Search for the cell housing the specified text and yield its [x, y] center coordinate. 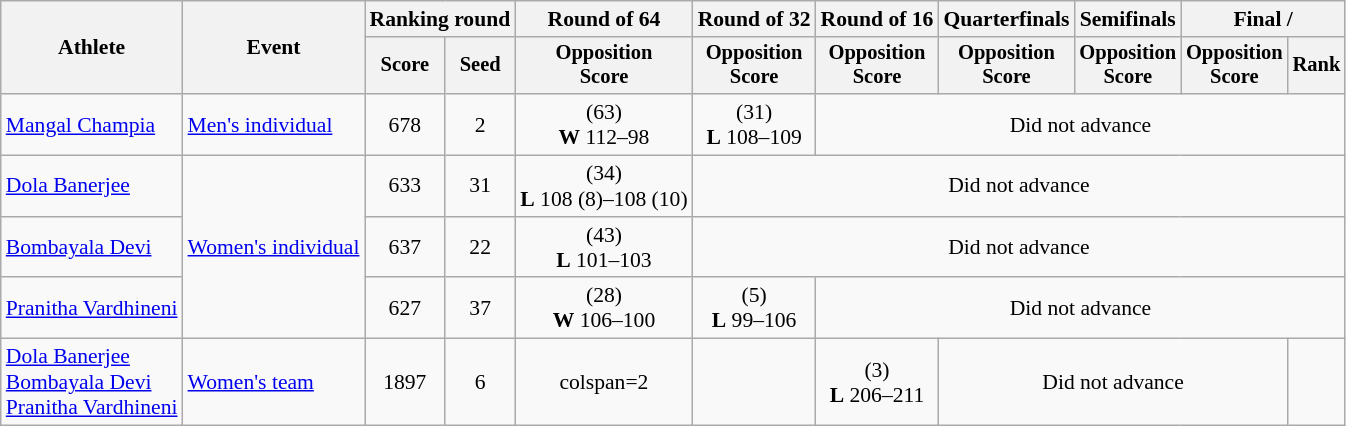
633 [404, 186]
colspan=2 [604, 382]
2 [480, 124]
Bombayala Devi [92, 248]
Round of 16 [878, 19]
Rank [1317, 66]
6 [480, 382]
37 [480, 308]
Score [404, 66]
(3)L 206–211 [878, 382]
Dola BanerjeeBombayala DeviPranitha Vardhineni [92, 382]
31 [480, 186]
678 [404, 124]
Round of 64 [604, 19]
Mangal Champia [92, 124]
637 [404, 248]
Athlete [92, 48]
Round of 32 [754, 19]
627 [404, 308]
Final / [1263, 19]
(63) W 112–98 [604, 124]
(5)L 99–106 [754, 308]
Ranking round [440, 19]
Women's team [274, 382]
(28)W 106–100 [604, 308]
1897 [404, 382]
22 [480, 248]
(31)L 108–109 [754, 124]
(34)L 108 (8)–108 (10) [604, 186]
Event [274, 48]
Women's individual [274, 248]
Quarterfinals [1006, 19]
Semifinals [1128, 19]
Seed [480, 66]
Men's individual [274, 124]
Pranitha Vardhineni [92, 308]
(43)L 101–103 [604, 248]
Dola Banerjee [92, 186]
